Extract the [x, y] coordinate from the center of the cell holding the provided text.  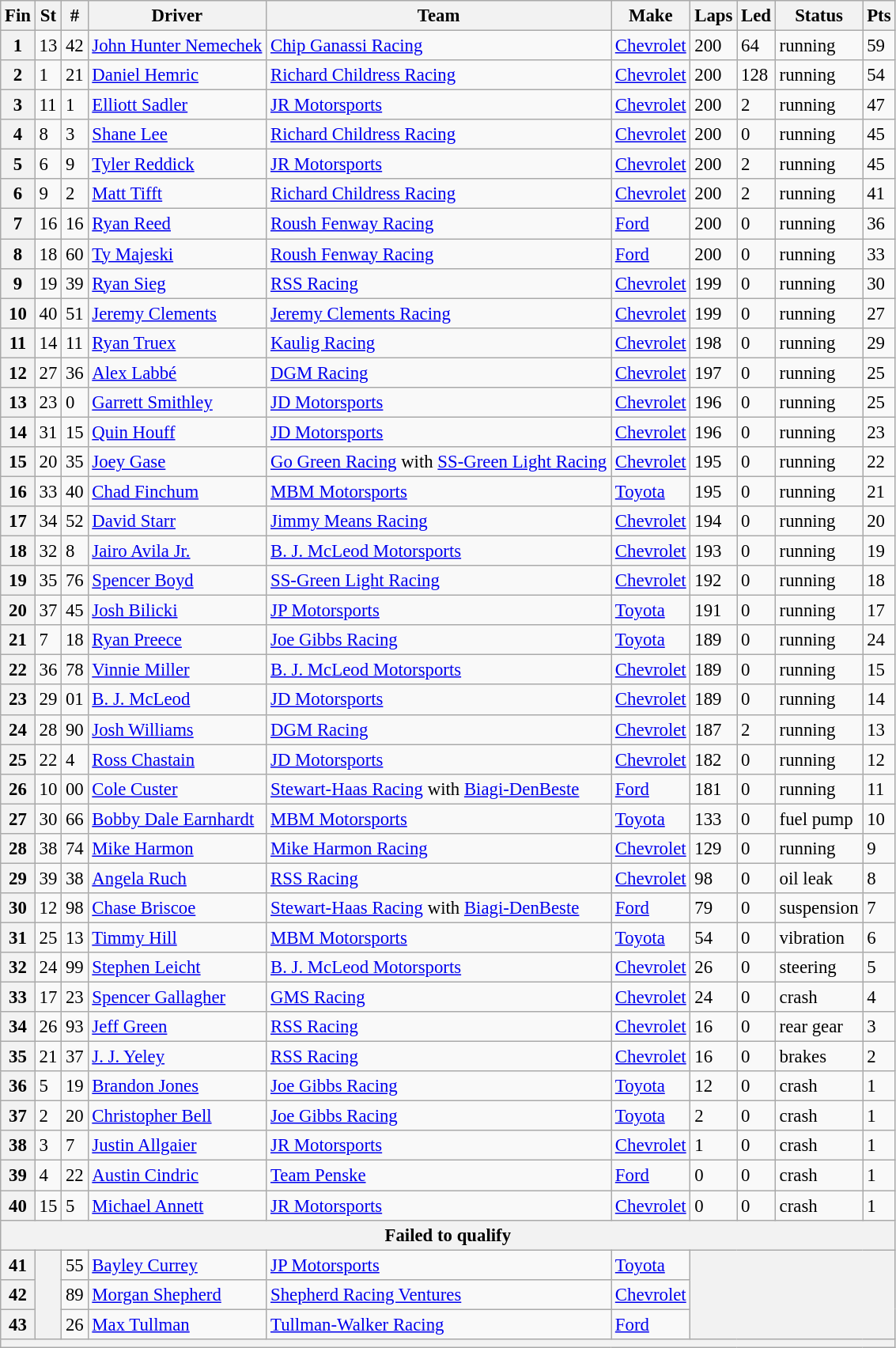
Quin Houff [177, 432]
Joey Gase [177, 462]
Ty Majeski [177, 254]
Ryan Sieg [177, 283]
Jeremy Clements [177, 313]
00 [74, 789]
01 [74, 700]
47 [879, 105]
Laps [713, 16]
Jeremy Clements Racing [439, 313]
Bobby Dale Earnhardt [177, 819]
Chip Ganassi Racing [439, 46]
194 [713, 521]
Cole Custer [177, 789]
133 [713, 819]
Angela Ruch [177, 878]
193 [713, 551]
Garrett Smithley [177, 403]
99 [74, 967]
Led [756, 16]
Austin Cindric [177, 1176]
59 [879, 46]
43 [18, 1324]
Morgan Shepherd [177, 1294]
Matt Tifft [177, 194]
Bayley Currey [177, 1265]
Elliott Sadler [177, 105]
78 [74, 670]
Max Tullman [177, 1324]
51 [74, 313]
192 [713, 581]
76 [74, 581]
Alex Labbé [177, 373]
Michael Annett [177, 1206]
Spencer Boyd [177, 581]
191 [713, 611]
fuel pump [819, 819]
oil leak [819, 878]
Josh Bilicki [177, 611]
Christopher Bell [177, 1116]
Josh Williams [177, 729]
Stephen Leicht [177, 967]
Tyler Reddick [177, 165]
steering [819, 967]
rear gear [819, 1027]
Kaulig Racing [439, 343]
Mike Harmon [177, 849]
David Starr [177, 521]
Mike Harmon Racing [439, 849]
181 [713, 789]
St [47, 16]
SS-Green Light Racing [439, 581]
Chase Briscoe [177, 908]
Ryan Preece [177, 640]
Driver [177, 16]
Fin [18, 16]
suspension [819, 908]
John Hunter Nemechek [177, 46]
Make [651, 16]
187 [713, 729]
# [74, 16]
Jairo Avila Jr. [177, 551]
198 [713, 343]
Jeff Green [177, 1027]
Failed to qualify [448, 1235]
128 [756, 75]
Ross Chastain [177, 759]
66 [74, 819]
Pts [879, 16]
74 [74, 849]
GMS Racing [439, 998]
brakes [819, 1057]
182 [713, 759]
Status [819, 16]
Spencer Gallagher [177, 998]
Team [439, 16]
89 [74, 1294]
52 [74, 521]
93 [74, 1027]
79 [713, 908]
90 [74, 729]
Go Green Racing with SS-Green Light Racing [439, 462]
B. J. McLeod [177, 700]
Justin Allgaier [177, 1146]
Jimmy Means Racing [439, 521]
Brandon Jones [177, 1086]
vibration [819, 937]
Shane Lee [177, 134]
Team Penske [439, 1176]
Tullman-Walker Racing [439, 1324]
Daniel Hemric [177, 75]
Chad Finchum [177, 491]
60 [74, 254]
64 [756, 46]
197 [713, 373]
55 [74, 1265]
Shepherd Racing Ventures [439, 1294]
Vinnie Miller [177, 670]
J. J. Yeley [177, 1057]
Ryan Reed [177, 224]
Ryan Truex [177, 343]
129 [713, 849]
Timmy Hill [177, 937]
